Locate the cell with the specified text and output its (x, y) center coordinate. 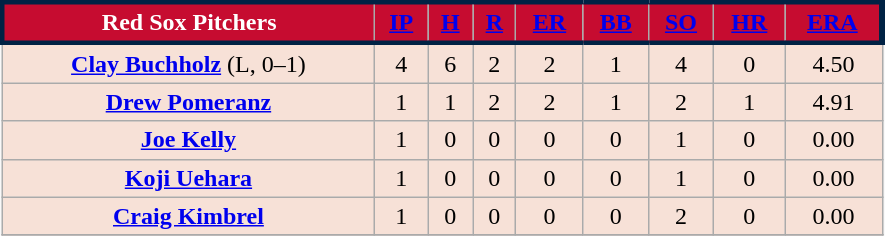
H (450, 22)
R (494, 22)
Clay Buchholz (L, 0–1) (188, 63)
HR (750, 22)
BB (616, 22)
6 (450, 63)
ER (550, 22)
Joe Kelly (188, 140)
Red Sox Pitchers (188, 22)
4.91 (834, 102)
Koji Uehara (188, 178)
Drew Pomeranz (188, 102)
ERA (834, 22)
IP (402, 22)
Craig Kimbrel (188, 216)
SO (680, 22)
4.50 (834, 63)
